Output the [X, Y] coordinate of the center of the cell containing the given text.  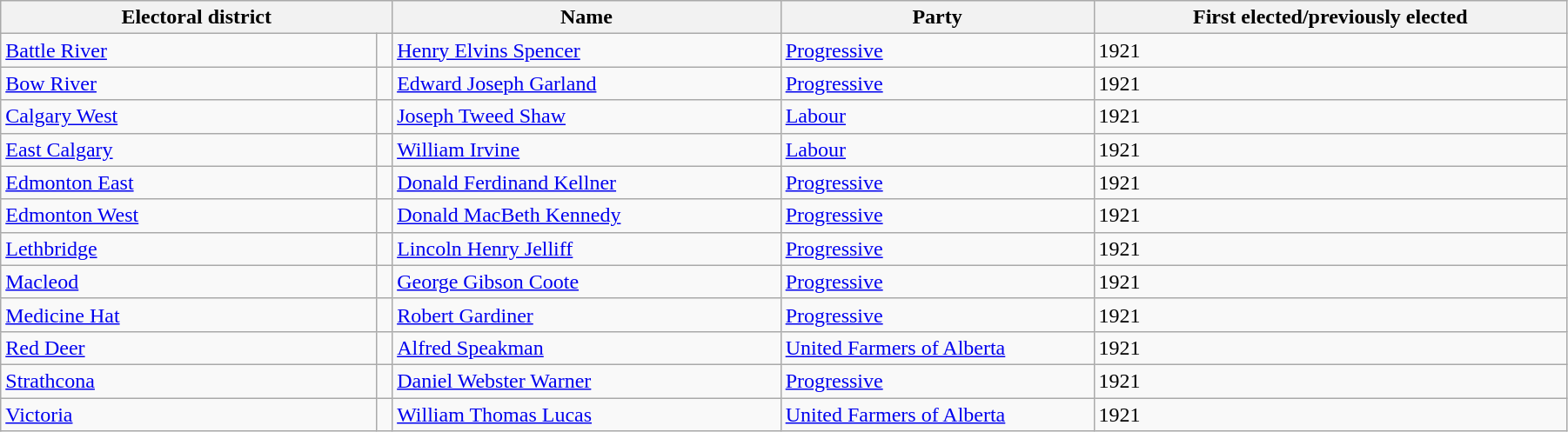
Red Deer [189, 348]
Robert Gardiner [586, 315]
First elected/previously elected [1330, 17]
Donald MacBeth Kennedy [586, 216]
William Thomas Lucas [586, 415]
Victoria [189, 415]
George Gibson Coote [586, 282]
Party [937, 17]
Lincoln Henry Jelliff [586, 249]
Bow River [189, 83]
Joseph Tweed Shaw [586, 116]
Henry Elvins Spencer [586, 50]
Donald Ferdinand Kellner [586, 183]
Strathcona [189, 381]
Calgary West [189, 116]
Alfred Speakman [586, 348]
Macleod [189, 282]
Lethbridge [189, 249]
Edmonton East [189, 183]
Medicine Hat [189, 315]
Edward Joseph Garland [586, 83]
Name [586, 17]
William Irvine [586, 150]
Electoral district [197, 17]
Daniel Webster Warner [586, 381]
Battle River [189, 50]
East Calgary [189, 150]
Edmonton West [189, 216]
